For the text-containing cell, return its midpoint in (x, y) coordinate format. 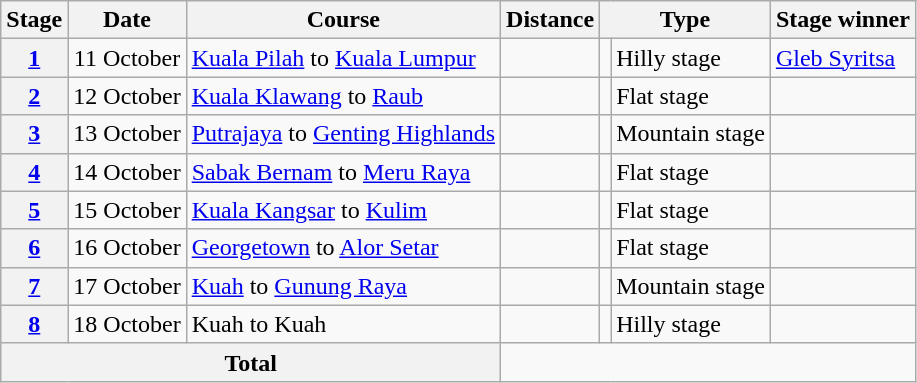
18 October (127, 324)
Kuala Klawang to Raub (343, 96)
2 (34, 96)
4 (34, 172)
6 (34, 248)
17 October (127, 286)
Kuala Pilah to Kuala Lumpur (343, 58)
16 October (127, 248)
15 October (127, 210)
11 October (127, 58)
Kuala Kangsar to Kulim (343, 210)
Date (127, 20)
12 October (127, 96)
Kuah to Gunung Raya (343, 286)
Gleb Syritsa (842, 58)
Stage winner (842, 20)
Sabak Bernam to Meru Raya (343, 172)
1 (34, 58)
Distance (550, 20)
Course (343, 20)
5 (34, 210)
8 (34, 324)
13 October (127, 134)
Georgetown to Alor Setar (343, 248)
3 (34, 134)
Kuah to Kuah (343, 324)
Total (251, 362)
7 (34, 286)
Type (686, 20)
Stage (34, 20)
14 October (127, 172)
Putrajaya to Genting Highlands (343, 134)
